Scan for the cell matching the given text and deliver its [x, y] coordinate at center. 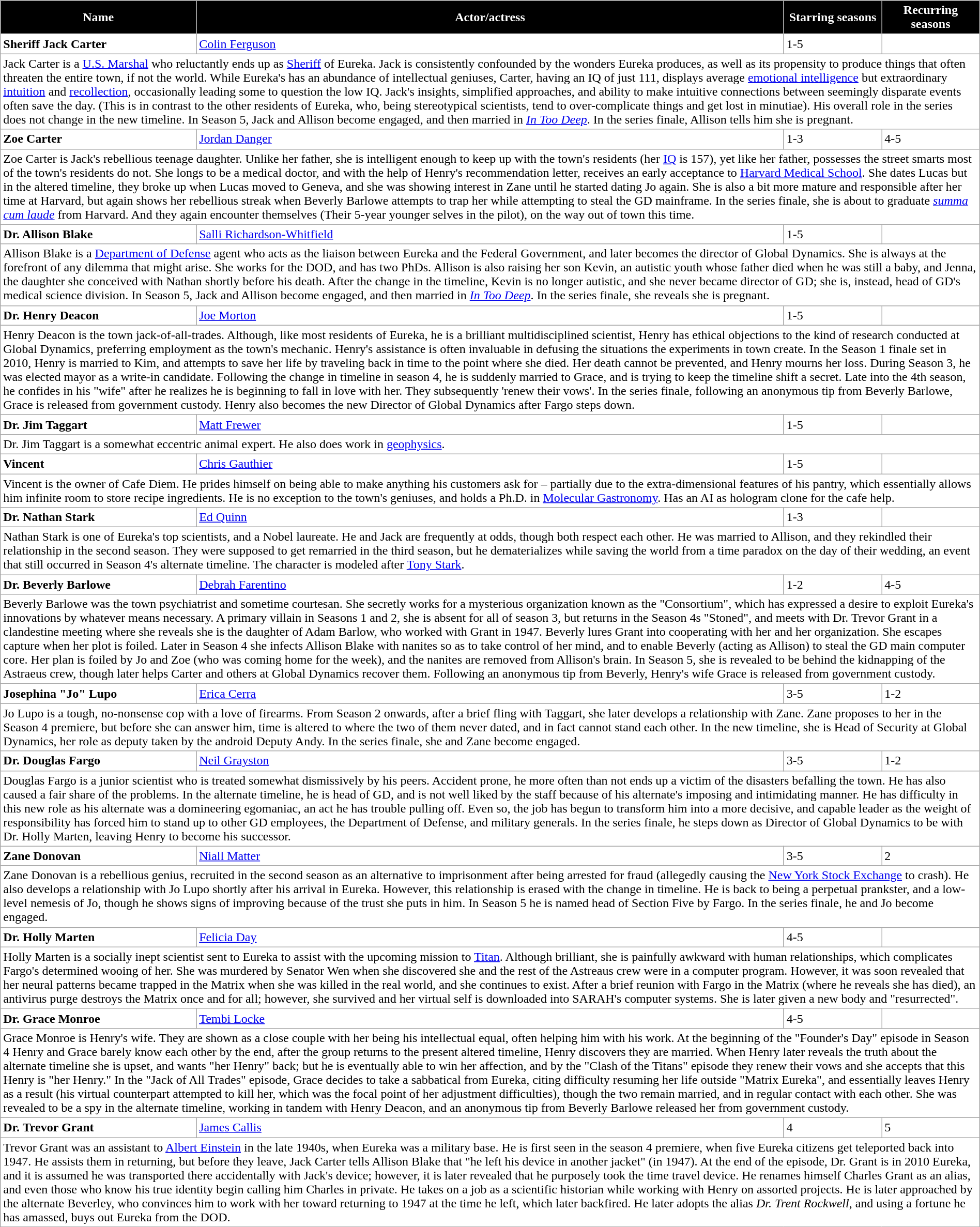
Dr. Douglas Fargo [98, 761]
Salli Richardson-Whitfield [490, 234]
Zoe Carter [98, 139]
Niall Matter [490, 856]
5 [930, 1127]
Colin Ferguson [490, 44]
Josephina "Jo" Lupo [98, 694]
4 [832, 1127]
Sheriff Jack Carter [98, 44]
Neil Grayston [490, 761]
Felicia Day [490, 937]
James Callis [490, 1127]
Ed Quinn [490, 517]
Vincent [98, 464]
Dr. Trevor Grant [98, 1127]
Actor/actress [490, 18]
Dr. Grace Monroe [98, 1018]
Dr. Henry Deacon [98, 315]
Debrah Farentino [490, 585]
Dr. Jim Taggart [98, 424]
Tembi Locke [490, 1018]
Starring seasons [832, 18]
Dr. Allison Blake [98, 234]
Name [98, 18]
Chris Gauthier [490, 464]
2 [930, 856]
Erica Cerra [490, 694]
Dr. Nathan Stark [98, 517]
Zane Donovan [98, 856]
Joe Morton [490, 315]
Matt Frewer [490, 424]
Dr. Beverly Barlowe [98, 585]
Jordan Danger [490, 139]
Dr. Jim Taggart is a somewhat eccentric animal expert. He also does work in geophysics. [490, 444]
Recurring seasons [930, 18]
Dr. Holly Marten [98, 937]
